From the cell containing the given text, extract its center point as (X, Y) coordinate. 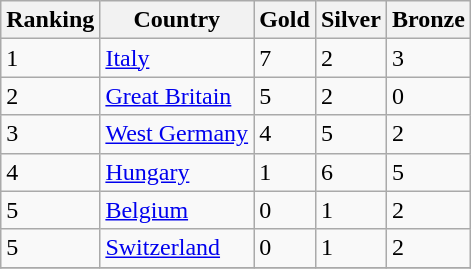
Hungary (177, 172)
6 (350, 172)
7 (285, 58)
Switzerland (177, 248)
Bronze (428, 20)
Silver (350, 20)
Great Britain (177, 96)
Gold (285, 20)
Ranking (50, 20)
Country (177, 20)
Italy (177, 58)
Belgium (177, 210)
West Germany (177, 134)
